Capture the cell that displays the provided text and extract its [X, Y] central coordinate. 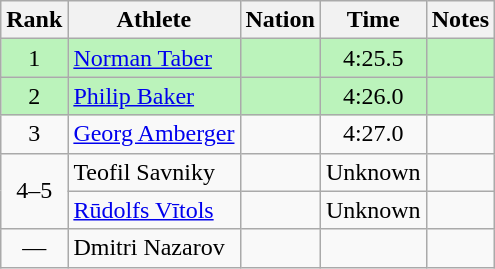
Norman Taber [154, 58]
3 [34, 134]
Georg Amberger [154, 134]
4–5 [34, 191]
4:26.0 [373, 96]
— [34, 248]
4:27.0 [373, 134]
Time [373, 20]
Philip Baker [154, 96]
Nation [280, 20]
Athlete [154, 20]
Rūdolfs Vītols [154, 210]
Teofil Savniky [154, 172]
1 [34, 58]
Dmitri Nazarov [154, 248]
4:25.5 [373, 58]
2 [34, 96]
Notes [460, 20]
Rank [34, 20]
